Search for the cell housing the specified text and yield its (X, Y) center coordinate. 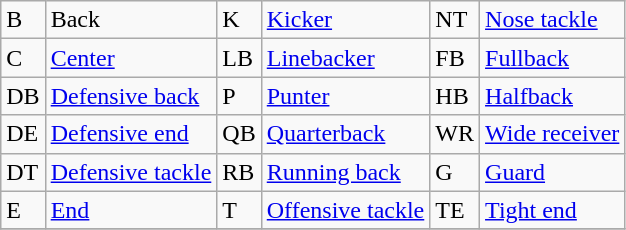
Wide receiver (552, 134)
NT (455, 20)
Defensive end (131, 134)
Back (131, 20)
Tight end (552, 210)
B (23, 20)
Halfback (552, 96)
E (23, 210)
End (131, 210)
RB (239, 172)
Quarterback (346, 134)
Guard (552, 172)
WR (455, 134)
Linebacker (346, 58)
HB (455, 96)
Defensive tackle (131, 172)
DB (23, 96)
FB (455, 58)
Fullback (552, 58)
P (239, 96)
T (239, 210)
Running back (346, 172)
Kicker (346, 20)
K (239, 20)
TE (455, 210)
C (23, 58)
DE (23, 134)
DT (23, 172)
G (455, 172)
Defensive back (131, 96)
Punter (346, 96)
LB (239, 58)
Nose tackle (552, 20)
Center (131, 58)
Offensive tackle (346, 210)
QB (239, 134)
